Scan for the cell matching the given text and deliver its [x, y] coordinate at center. 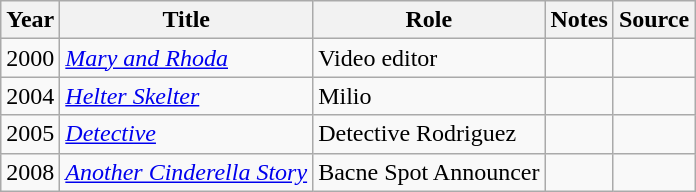
Role [429, 20]
Another Cinderella Story [186, 172]
2004 [30, 96]
Title [186, 20]
Milio [429, 96]
Source [654, 20]
Year [30, 20]
Detective [186, 134]
Mary and Rhoda [186, 58]
Helter Skelter [186, 96]
Bacne Spot Announcer [429, 172]
Notes [579, 20]
2000 [30, 58]
2008 [30, 172]
Video editor [429, 58]
Detective Rodriguez [429, 134]
2005 [30, 134]
